Return (x, y) of the center of cell containing provided text 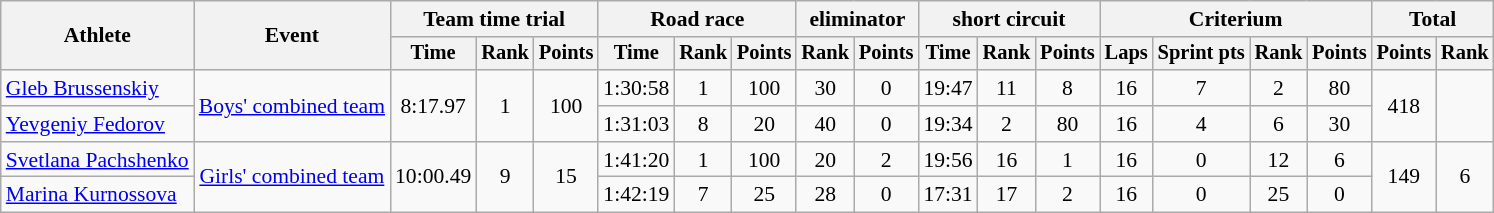
Gleb Brussenskiy (98, 88)
Event (292, 36)
11 (1007, 88)
12 (1279, 160)
9 (505, 178)
40 (825, 124)
Marina Kurnossova (98, 195)
8:17.97 (433, 106)
Laps (1126, 54)
1:42:19 (636, 195)
Criterium (1236, 19)
4 (1202, 124)
Boys' combined team (292, 106)
19:56 (948, 160)
17:31 (948, 195)
17 (1007, 195)
19:34 (948, 124)
149 (1404, 178)
Yevgeniy Fedorov (98, 124)
19:47 (948, 88)
Sprint pts (1202, 54)
eliminator (857, 19)
1:30:58 (636, 88)
Girls' combined team (292, 178)
Team time trial (494, 19)
28 (825, 195)
Road race (697, 19)
Athlete (98, 36)
10:00.49 (433, 178)
418 (1404, 106)
Svetlana Pachshenko (98, 160)
short circuit (1008, 19)
Total (1433, 19)
1:31:03 (636, 124)
15 (566, 178)
1:41:20 (636, 160)
